Detect which cell encompasses the target text, then output its [x, y] center coordinate. 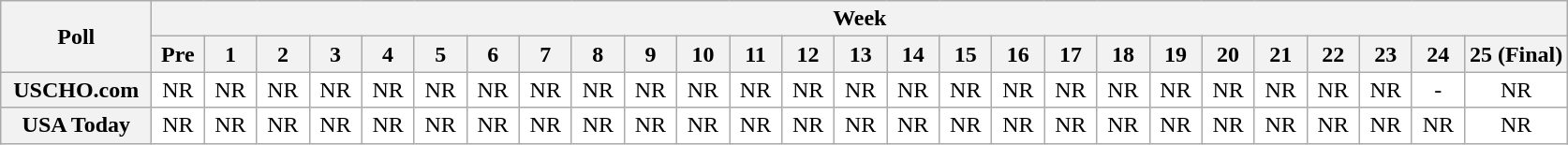
15 [966, 54]
2 [283, 54]
USA Today [77, 125]
17 [1071, 54]
16 [1018, 54]
- [1438, 90]
7 [545, 54]
10 [703, 54]
18 [1123, 54]
11 [755, 54]
22 [1333, 54]
9 [650, 54]
USCHO.com [77, 90]
4 [388, 54]
21 [1280, 54]
23 [1385, 54]
5 [440, 54]
1 [230, 54]
12 [808, 54]
8 [598, 54]
19 [1176, 54]
13 [861, 54]
24 [1438, 54]
25 (Final) [1516, 54]
3 [335, 54]
6 [493, 54]
14 [913, 54]
Week [860, 19]
Poll [77, 36]
20 [1228, 54]
Pre [178, 54]
